Find where the given text appears and provide that cell's center as [X, Y] coordinate. 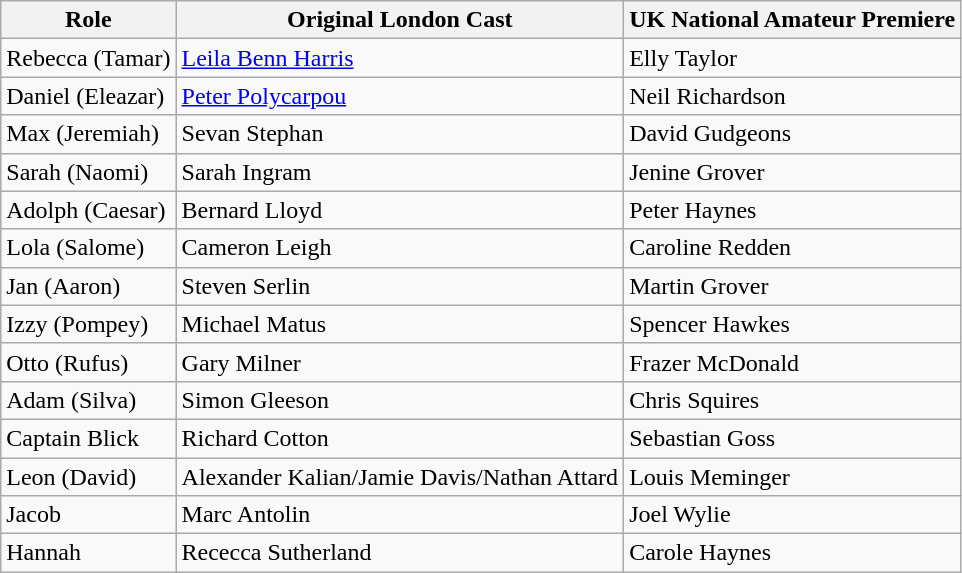
Richard Cotton [400, 438]
Sevan Stephan [400, 134]
Louis Meminger [792, 477]
Sarah (Naomi) [88, 172]
Izzy (Pompey) [88, 324]
David Gudgeons [792, 134]
Sarah Ingram [400, 172]
Role [88, 20]
Martin Grover [792, 286]
Original London Cast [400, 20]
Jenine Grover [792, 172]
Jan (Aaron) [88, 286]
Lola (Salome) [88, 248]
Leila Benn Harris [400, 58]
Gary Milner [400, 362]
Rececca Sutherland [400, 553]
Caroline Redden [792, 248]
Carole Haynes [792, 553]
Max (Jeremiah) [88, 134]
Hannah [88, 553]
Joel Wylie [792, 515]
Sebastian Goss [792, 438]
Jacob [88, 515]
Frazer McDonald [792, 362]
Leon (David) [88, 477]
Spencer Hawkes [792, 324]
Adolph (Caesar) [88, 210]
Michael Matus [400, 324]
Rebecca (Tamar) [88, 58]
Cameron Leigh [400, 248]
Steven Serlin [400, 286]
UK National Amateur Premiere [792, 20]
Alexander Kalian/Jamie Davis/Nathan Attard [400, 477]
Simon Gleeson [400, 400]
Chris Squires [792, 400]
Adam (Silva) [88, 400]
Peter Haynes [792, 210]
Otto (Rufus) [88, 362]
Marc Antolin [400, 515]
Elly Taylor [792, 58]
Neil Richardson [792, 96]
Bernard Lloyd [400, 210]
Captain Blick [88, 438]
Daniel (Eleazar) [88, 96]
Peter Polycarpou [400, 96]
